Output the (x, y) coordinate of the center of the cell containing the given text.  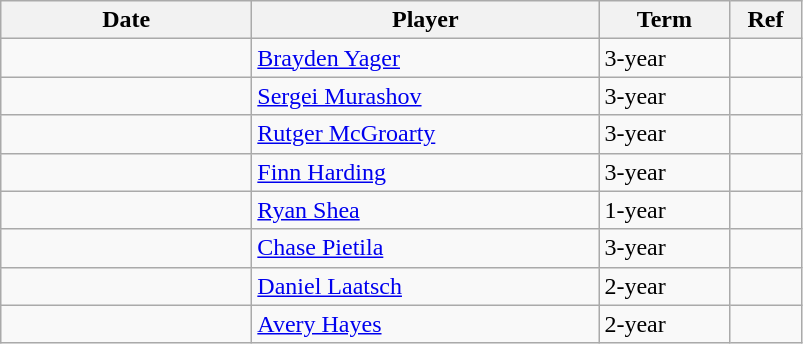
Ref (766, 20)
Rutger McGroarty (426, 134)
Sergei Murashov (426, 96)
Date (126, 20)
1-year (664, 210)
Chase Pietila (426, 248)
Player (426, 20)
Ryan Shea (426, 210)
Finn Harding (426, 172)
Term (664, 20)
Daniel Laatsch (426, 286)
Brayden Yager (426, 58)
Avery Hayes (426, 324)
